Return [X, Y] of the center of cell containing provided text 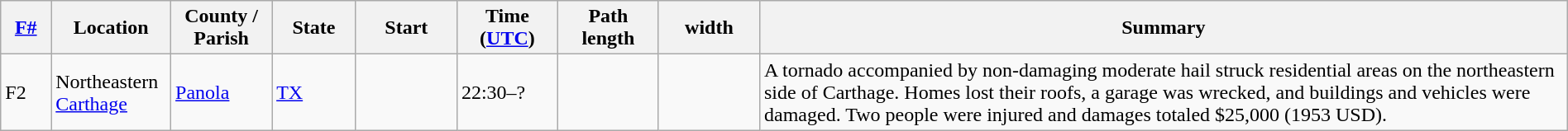
Location [111, 28]
Summary [1163, 28]
Northeastern Carthage [111, 92]
TX [314, 92]
State [314, 28]
F# [26, 28]
Time (UTC) [507, 28]
Path length [608, 28]
F2 [26, 92]
22:30–? [507, 92]
width [709, 28]
Panola [222, 92]
County / Parish [222, 28]
Start [406, 28]
